From the cell containing the given text, extract its center point as (x, y) coordinate. 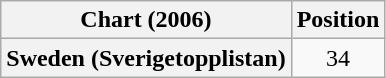
34 (338, 58)
Position (338, 20)
Chart (2006) (146, 20)
Sweden (Sverigetopplistan) (146, 58)
